Identify which cell holds the provided text, then report its (x, y) central coordinate. 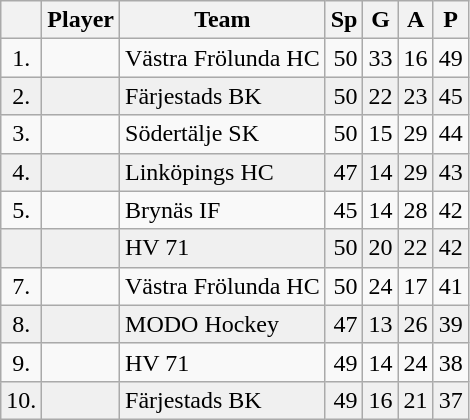
13 (380, 324)
A (416, 20)
44 (450, 134)
MODO Hockey (223, 324)
37 (450, 400)
Sp (344, 20)
39 (450, 324)
26 (416, 324)
21 (416, 400)
10. (22, 400)
33 (380, 58)
Brynäs IF (223, 210)
7. (22, 286)
Player (81, 20)
23 (416, 96)
P (450, 20)
Team (223, 20)
G (380, 20)
15 (380, 134)
3. (22, 134)
Södertälje SK (223, 134)
20 (380, 248)
9. (22, 362)
1. (22, 58)
8. (22, 324)
17 (416, 286)
41 (450, 286)
4. (22, 172)
Linköpings HC (223, 172)
2. (22, 96)
5. (22, 210)
28 (416, 210)
38 (450, 362)
43 (450, 172)
